Search for the cell housing the specified text and yield its [X, Y] center coordinate. 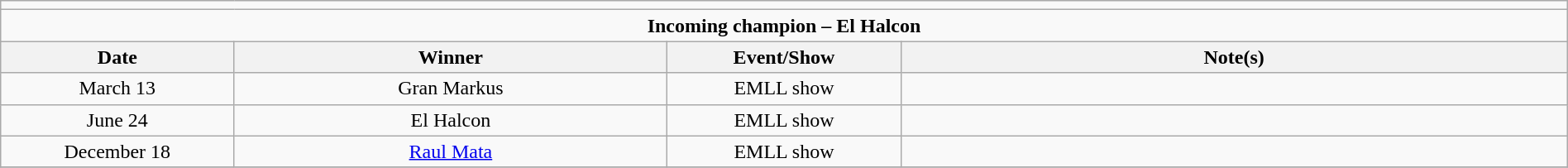
Event/Show [784, 57]
March 13 [117, 89]
June 24 [117, 120]
Note(s) [1234, 57]
Winner [451, 57]
Date [117, 57]
Raul Mata [451, 151]
Incoming champion – El Halcon [784, 26]
Gran Markus [451, 89]
December 18 [117, 151]
El Halcon [451, 120]
